Extract the (x, y) coordinate from the center of the cell holding the provided text.  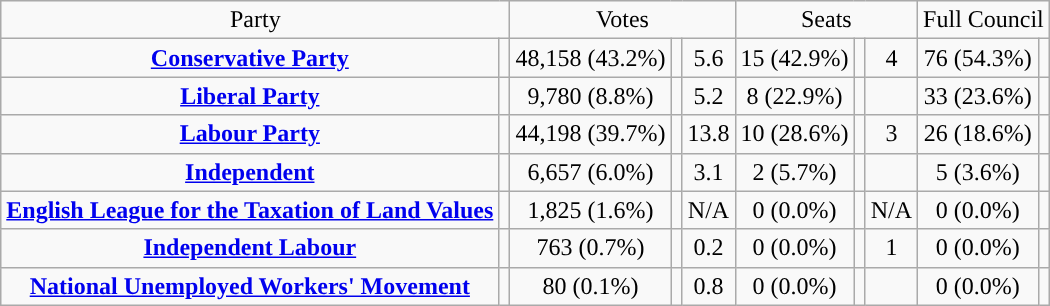
33 (23.6%) (978, 96)
5.6 (708, 58)
5.2 (708, 96)
76 (54.3%) (978, 58)
15 (42.9%) (794, 58)
13.8 (708, 134)
10 (28.6%) (794, 134)
1,825 (1.6%) (590, 210)
26 (18.6%) (978, 134)
Votes (622, 20)
English League for the Taxation of Land Values (250, 210)
9,780 (8.8%) (590, 96)
0.2 (708, 248)
6,657 (6.0%) (590, 172)
Independent Labour (250, 248)
44,198 (39.7%) (590, 134)
Full Council (984, 20)
5 (3.6%) (978, 172)
80 (0.1%) (590, 286)
3 (891, 134)
2 (5.7%) (794, 172)
Party (256, 20)
Conservative Party (250, 58)
Independent (250, 172)
National Unemployed Workers' Movement (250, 286)
8 (22.9%) (794, 96)
48,158 (43.2%) (590, 58)
3.1 (708, 172)
763 (0.7%) (590, 248)
Seats (826, 20)
4 (891, 58)
0.8 (708, 286)
1 (891, 248)
Liberal Party (250, 96)
Labour Party (250, 134)
